Determine the (x, y) coordinate at the center of the cell enclosing the given text.  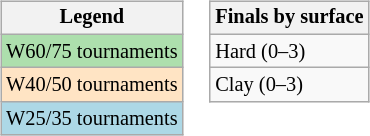
W40/50 tournaments (92, 85)
Finals by surface (289, 18)
W60/75 tournaments (92, 51)
Legend (92, 18)
Clay (0–3) (289, 85)
W25/35 tournaments (92, 119)
Hard (0–3) (289, 51)
